Output the (X, Y) coordinate of the center of the cell containing the given text.  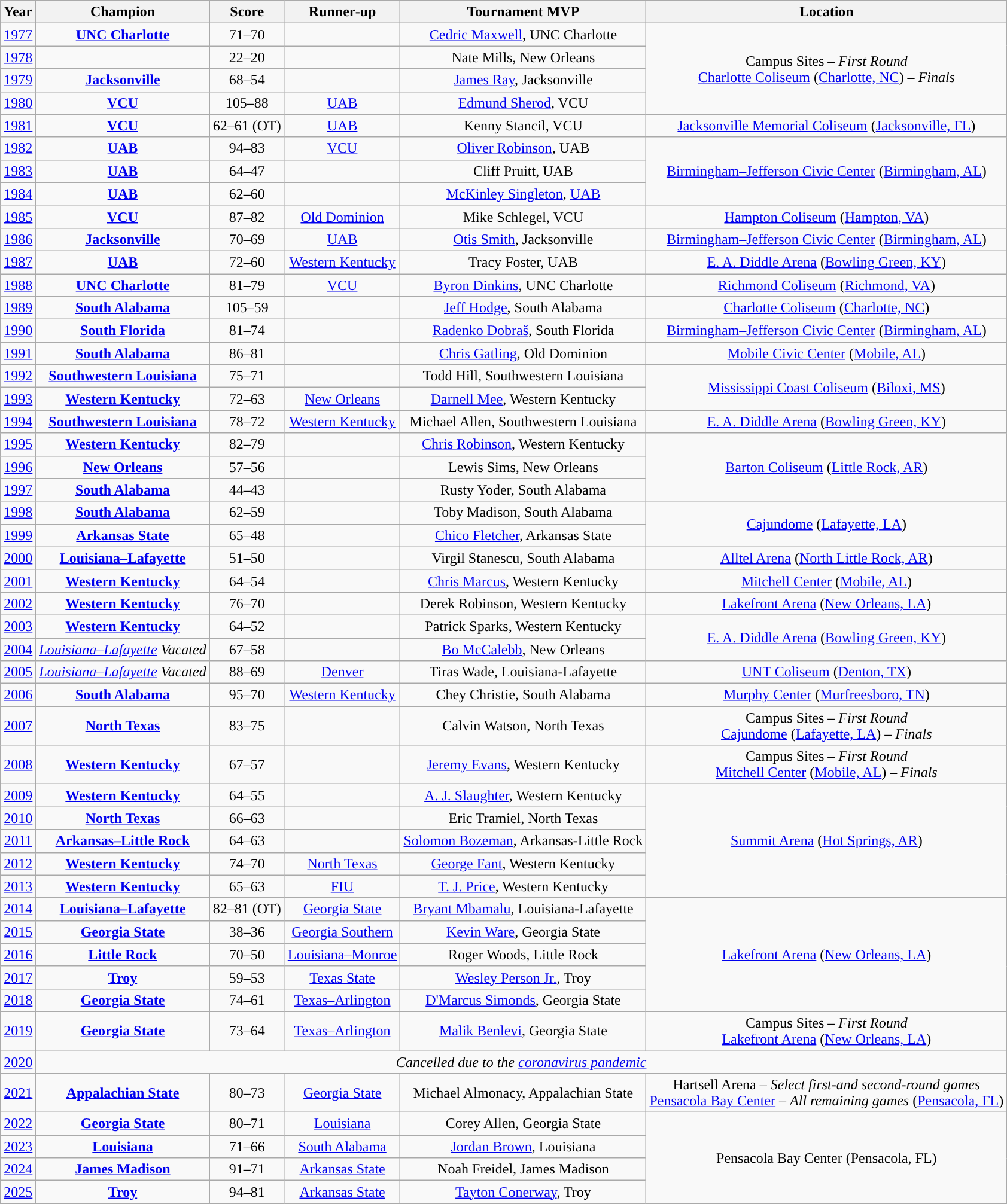
Jeff Hodge, South Alabama (523, 308)
Patrick Sparks, Western Kentucky (523, 626)
Jacksonville Memorial Coliseum (Jacksonville, FL) (827, 126)
1988 (18, 285)
1996 (18, 467)
88–69 (247, 672)
75–71 (247, 376)
James Ray, Jacksonville (523, 80)
1999 (18, 535)
2024 (18, 1169)
38–36 (247, 932)
Lewis Sims, New Orleans (523, 467)
67–58 (247, 649)
Runner-up (342, 12)
Pensacola Bay Center (Pensacola, FL) (827, 1158)
Roger Woods, Little Rock (523, 955)
Georgia Southern (342, 932)
76–70 (247, 603)
78–72 (247, 422)
2012 (18, 864)
1979 (18, 80)
Malik Benlevi, Georgia State (523, 1031)
95–70 (247, 695)
94–83 (247, 148)
Campus Sites – First Round Charlotte Coliseum (Charlotte, NC) – Finals (827, 69)
2013 (18, 886)
65–63 (247, 886)
2011 (18, 841)
Campus Sites – First Round Mitchell Center (Mobile, AL) – Finals (827, 764)
Tiras Wade, Louisiana-Lafayette (523, 672)
Michael Almonacy, Appalachian State (523, 1093)
62–59 (247, 513)
2015 (18, 932)
Mississippi Coast Coliseum (Biloxi, MS) (827, 388)
1998 (18, 513)
Corey Allen, Georgia State (523, 1124)
1993 (18, 399)
Todd Hill, Southwestern Louisiana (523, 376)
Derek Robinson, Western Kentucky (523, 603)
Eric Tramiel, North Texas (523, 818)
1980 (18, 103)
Barton Coliseum (Little Rock, AR) (827, 467)
2008 (18, 764)
1997 (18, 490)
Year (18, 12)
Radenko Dobraš, South Florida (523, 331)
2002 (18, 603)
Mobile Civic Center (Mobile, AL) (827, 353)
Champion (123, 12)
A. J. Slaughter, Western Kentucky (523, 795)
Edmund Sherod, VCU (523, 103)
Hampton Coliseum (Hampton, VA) (827, 217)
Bo McCalebb, New Orleans (523, 649)
94–81 (247, 1192)
66–63 (247, 818)
72–63 (247, 399)
1977 (18, 35)
George Fant, Western Kentucky (523, 864)
Jeremy Evans, Western Kentucky (523, 764)
Cedric Maxwell, UNC Charlotte (523, 35)
86–81 (247, 353)
62–61 (OT) (247, 126)
Nate Mills, New Orleans (523, 57)
Denver (342, 672)
Wesley Person Jr., Troy (523, 977)
82–81 (OT) (247, 909)
Chey Christie, South Alabama (523, 695)
Appalachian State (123, 1093)
44–43 (247, 490)
Kevin Ware, Georgia State (523, 932)
64–54 (247, 581)
McKinley Singleton, UAB (523, 194)
64–55 (247, 795)
2025 (18, 1192)
T. J. Price, Western Kentucky (523, 886)
70–69 (247, 239)
1992 (18, 376)
Mitchell Center (Mobile, AL) (827, 581)
82–79 (247, 444)
72–60 (247, 262)
Solomon Bozeman, Arkansas-Little Rock (523, 841)
2014 (18, 909)
Old Dominion (342, 217)
70–50 (247, 955)
2010 (18, 818)
Oliver Robinson, UAB (523, 148)
Cajundome (Lafayette, LA) (827, 524)
Arkansas–Little Rock (123, 841)
Charlotte Coliseum (Charlotte, NC) (827, 308)
73–64 (247, 1031)
James Madison (123, 1169)
80–73 (247, 1093)
81–79 (247, 285)
2018 (18, 1000)
1986 (18, 239)
2017 (18, 977)
Richmond Coliseum (Richmond, VA) (827, 285)
Mike Schlegel, VCU (523, 217)
Toby Madison, South Alabama (523, 513)
62–60 (247, 194)
FIU (342, 886)
51–50 (247, 558)
67–57 (247, 764)
Hartsell Arena – Select first-and second-round games Pensacola Bay Center – All remaining games (Pensacola, FL) (827, 1093)
57–56 (247, 467)
Chris Gatling, Old Dominion (523, 353)
Summit Arena (Hot Springs, AR) (827, 841)
Campus Sites – First Round Cajundome (Lafayette, LA) – Finals (827, 726)
2006 (18, 695)
91–71 (247, 1169)
Chico Fletcher, Arkansas State (523, 535)
2007 (18, 726)
2005 (18, 672)
Tracy Foster, UAB (523, 262)
Jordan Brown, Louisiana (523, 1147)
2019 (18, 1031)
Cliff Pruitt, UAB (523, 171)
Tournament MVP (523, 12)
Darnell Mee, Western Kentucky (523, 399)
Chris Marcus, Western Kentucky (523, 581)
Location (827, 12)
2009 (18, 795)
Otis Smith, Jacksonville (523, 239)
Little Rock (123, 955)
71–66 (247, 1147)
Calvin Watson, North Texas (523, 726)
59–53 (247, 977)
1983 (18, 171)
2022 (18, 1124)
1995 (18, 444)
Cancelled due to the coronavirus pandemic (522, 1062)
65–48 (247, 535)
Louisiana–Monroe (342, 955)
Noah Freidel, James Madison (523, 1169)
2020 (18, 1062)
Murphy Center (Murfreesboro, TN) (827, 695)
Chris Robinson, Western Kentucky (523, 444)
D'Marcus Simonds, Georgia State (523, 1000)
22–20 (247, 57)
2001 (18, 581)
Score (247, 12)
Alltel Arena (North Little Rock, AR) (827, 558)
68–54 (247, 80)
1987 (18, 262)
64–63 (247, 841)
UNT Coliseum (Denton, TX) (827, 672)
1989 (18, 308)
81–74 (247, 331)
Campus Sites – First Round Lakefront Arena (New Orleans, LA) (827, 1031)
74–61 (247, 1000)
87–82 (247, 217)
74–70 (247, 864)
64–47 (247, 171)
Texas State (342, 977)
105–88 (247, 103)
Byron Dinkins, UNC Charlotte (523, 285)
1982 (18, 148)
2000 (18, 558)
Kenny Stancil, VCU (523, 126)
Rusty Yoder, South Alabama (523, 490)
2003 (18, 626)
1994 (18, 422)
1981 (18, 126)
2004 (18, 649)
105–59 (247, 308)
2021 (18, 1093)
80–71 (247, 1124)
1990 (18, 331)
1978 (18, 57)
South Florida (123, 331)
1985 (18, 217)
2023 (18, 1147)
Michael Allen, Southwestern Louisiana (523, 422)
Virgil Stanescu, South Alabama (523, 558)
71–70 (247, 35)
83–75 (247, 726)
64–52 (247, 626)
Bryant Mbamalu, Louisiana-Lafayette (523, 909)
1991 (18, 353)
2016 (18, 955)
1984 (18, 194)
Tayton Conerway, Troy (523, 1192)
